Locate the cell with the specified text and output its [x, y] center coordinate. 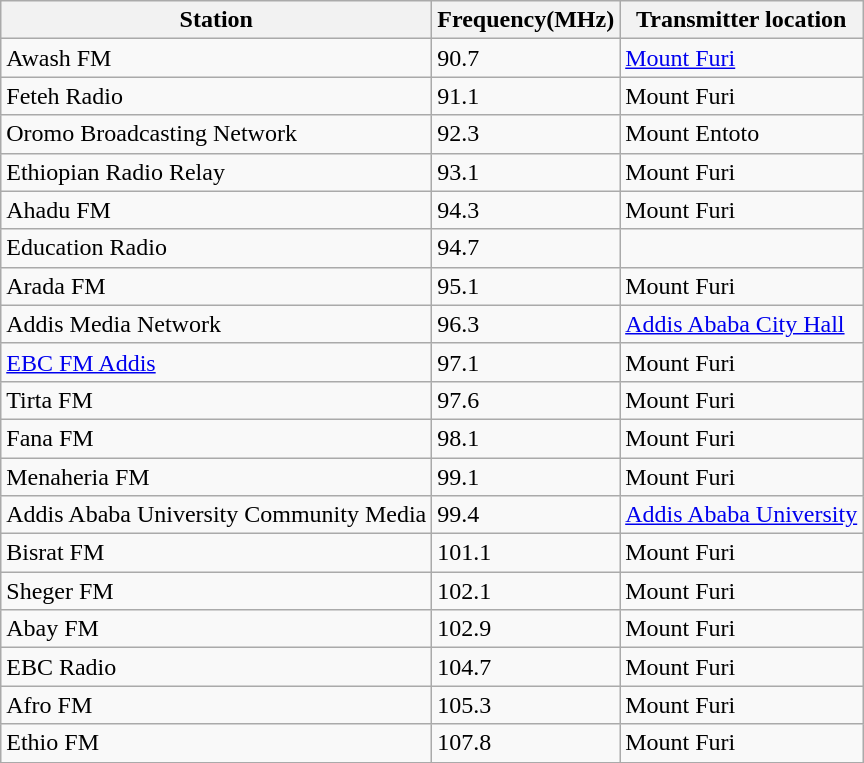
Addis Media Network [216, 324]
Addis Ababa University [742, 515]
98.1 [526, 438]
94.3 [526, 210]
Tirta FM [216, 400]
Awash FM [216, 58]
93.1 [526, 172]
Bisrat FM [216, 553]
EBC FM Addis [216, 362]
96.3 [526, 324]
Ethiopian Radio Relay [216, 172]
91.1 [526, 96]
Menaheria FM [216, 477]
Sheger FM [216, 591]
94.7 [526, 248]
99.1 [526, 477]
Transmitter location [742, 20]
Fana FM [216, 438]
Oromo Broadcasting Network [216, 134]
Feteh Radio [216, 96]
104.7 [526, 667]
107.8 [526, 743]
92.3 [526, 134]
EBC Radio [216, 667]
99.4 [526, 515]
Education Radio [216, 248]
105.3 [526, 705]
Afro FM [216, 705]
95.1 [526, 286]
97.6 [526, 400]
102.1 [526, 591]
Addis Ababa City Hall [742, 324]
Station [216, 20]
97.1 [526, 362]
Abay FM [216, 629]
Ethio FM [216, 743]
101.1 [526, 553]
Mount Entoto [742, 134]
102.9 [526, 629]
Frequency(MHz) [526, 20]
Arada FM [216, 286]
90.7 [526, 58]
Addis Ababa University Community Media [216, 515]
Ahadu FM [216, 210]
